Pinpoint the cell where the given text exists, returning its (X, Y) midpoint coordinate. 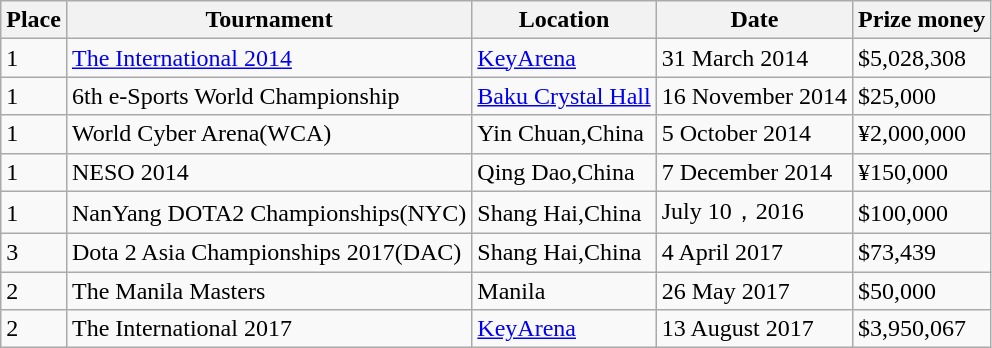
Baku Crystal Hall (564, 96)
Dota 2 Asia Championships 2017(DAC) (268, 253)
3 (34, 253)
Prize money (922, 20)
Qing Dao,China (564, 172)
7 December 2014 (754, 172)
$3,950,067 (922, 329)
$25,000 (922, 96)
NESO 2014 (268, 172)
31 March 2014 (754, 58)
Tournament (268, 20)
NanYang DOTA2 Championships(NYC) (268, 212)
5 October 2014 (754, 134)
The International 2014 (268, 58)
Place (34, 20)
$50,000 (922, 291)
13 August 2017 (754, 329)
Location (564, 20)
Yin Chuan,China (564, 134)
$5,028,308 (922, 58)
26 May 2017 (754, 291)
The Manila Masters (268, 291)
¥2,000,000 (922, 134)
Date (754, 20)
$100,000 (922, 212)
16 November 2014 (754, 96)
4 April 2017 (754, 253)
$73,439 (922, 253)
¥150,000 (922, 172)
6th e-Sports World Championship (268, 96)
Manila (564, 291)
July 10，2016 (754, 212)
The International 2017 (268, 329)
World Cyber Arena(WCA) (268, 134)
